Identify which cell holds the provided text, then report its [X, Y] central coordinate. 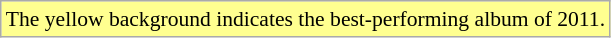
The yellow background indicates the best-performing album of 2011. [306, 19]
